Identify which cell holds the provided text, then report its (X, Y) central coordinate. 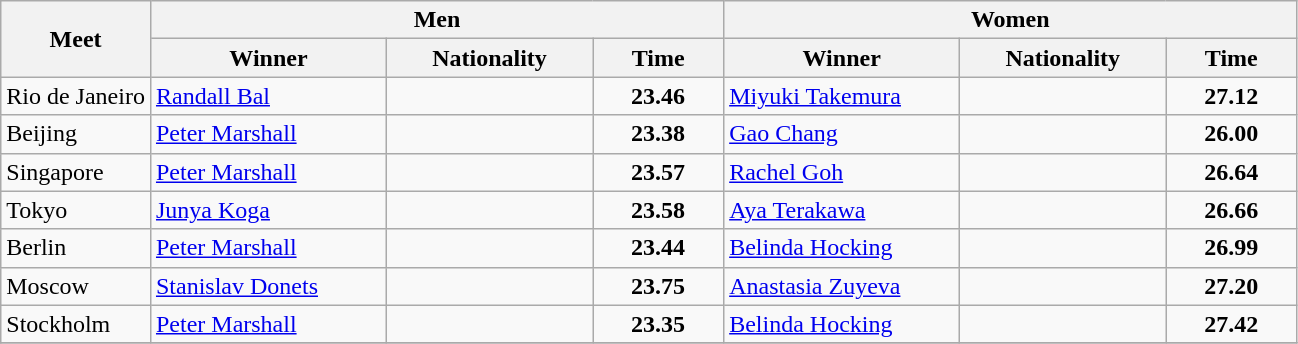
Meet (76, 39)
27.20 (1232, 286)
27.42 (1232, 324)
26.64 (1232, 172)
Stanislav Donets (268, 286)
Aya Terakawa (842, 210)
23.75 (658, 286)
26.99 (1232, 248)
23.35 (658, 324)
Men (436, 20)
Women (1010, 20)
Stockholm (76, 324)
23.46 (658, 96)
Beijing (76, 134)
Berlin (76, 248)
23.44 (658, 248)
Singapore (76, 172)
Rio de Janeiro (76, 96)
Rachel Goh (842, 172)
Tokyo (76, 210)
27.12 (1232, 96)
Junya Koga (268, 210)
Randall Bal (268, 96)
26.66 (1232, 210)
23.38 (658, 134)
26.00 (1232, 134)
Anastasia Zuyeva (842, 286)
Moscow (76, 286)
23.57 (658, 172)
Miyuki Takemura (842, 96)
Gao Chang (842, 134)
23.58 (658, 210)
